Return [X, Y] of the center of cell containing provided text 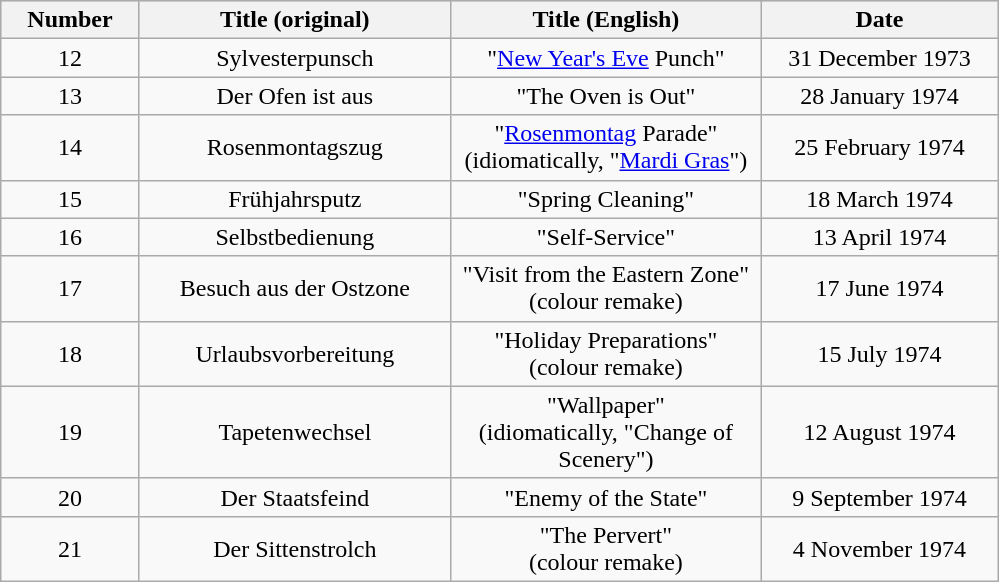
13 April 1974 [879, 237]
"Self-Service" [606, 237]
Sylvesterpunsch [294, 58]
17 June 1974 [879, 288]
12 August 1974 [879, 432]
"Spring Cleaning" [606, 199]
Rosenmontagszug [294, 148]
25 February 1974 [879, 148]
9 September 1974 [879, 497]
Der Sittenstrolch [294, 548]
Date [879, 20]
Number [70, 20]
Title (original) [294, 20]
Der Staatsfeind [294, 497]
"Rosenmontag Parade"(idiomatically, "Mardi Gras") [606, 148]
"Holiday Preparations" (colour remake) [606, 354]
Title (English) [606, 20]
17 [70, 288]
14 [70, 148]
18 [70, 354]
"The Oven is Out" [606, 96]
19 [70, 432]
"The Pervert" (colour remake) [606, 548]
"Wallpaper" (idiomatically, "Change of Scenery") [606, 432]
15 [70, 199]
16 [70, 237]
Tapetenwechsel [294, 432]
13 [70, 96]
Besuch aus der Ostzone [294, 288]
Selbstbedienung [294, 237]
Urlaubsvorbereitung [294, 354]
Frühjahrsputz [294, 199]
12 [70, 58]
15 July 1974 [879, 354]
21 [70, 548]
"New Year's Eve Punch" [606, 58]
4 November 1974 [879, 548]
"Enemy of the State" [606, 497]
20 [70, 497]
Der Ofen ist aus [294, 96]
"Visit from the Eastern Zone" (colour remake) [606, 288]
31 December 1973 [879, 58]
18 March 1974 [879, 199]
28 January 1974 [879, 96]
